Output the (X, Y) coordinate of the center of the cell containing the given text.  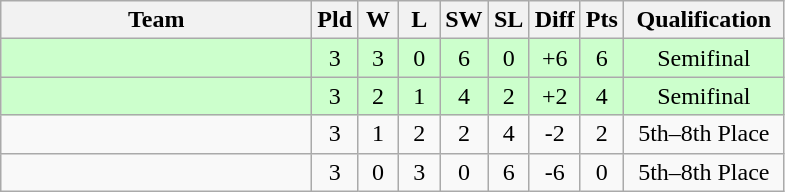
Pts (602, 20)
Pld (335, 20)
Team (156, 20)
L (420, 20)
+2 (554, 96)
W (378, 20)
-6 (554, 172)
SW (464, 20)
+6 (554, 58)
Qualification (704, 20)
Diff (554, 20)
SL (508, 20)
-2 (554, 134)
